Find where the given text appears and provide that cell's center as (x, y) coordinate. 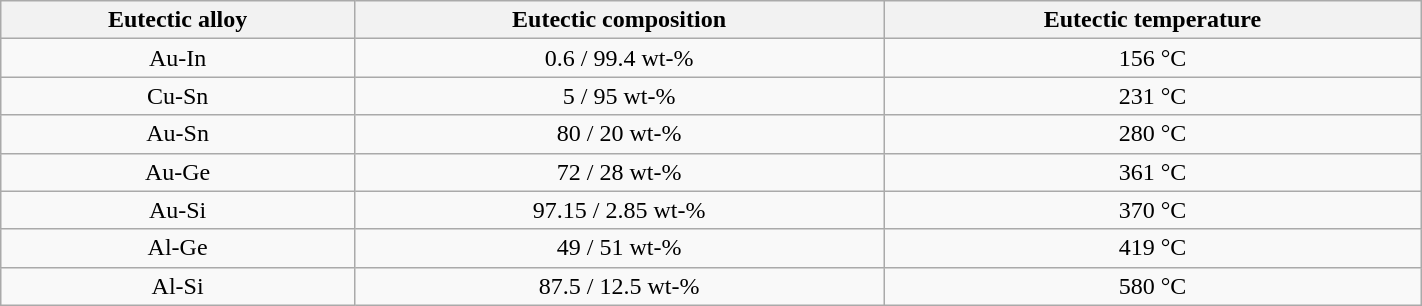
280 °C (1153, 134)
Au-Sn (178, 134)
0.6 / 99.4 wt-% (618, 58)
Al-Si (178, 286)
419 °C (1153, 248)
87.5 / 12.5 wt-% (618, 286)
Eutectic temperature (1153, 20)
231 °C (1153, 96)
Au-Ge (178, 172)
Eutectic composition (618, 20)
361 °C (1153, 172)
Eutectic alloy (178, 20)
Au-In (178, 58)
80 / 20 wt-% (618, 134)
97.15 / 2.85 wt-% (618, 210)
Cu-Sn (178, 96)
580 °C (1153, 286)
Au-Si (178, 210)
49 / 51 wt-% (618, 248)
156 °C (1153, 58)
5 / 95 wt-% (618, 96)
72 / 28 wt-% (618, 172)
Al-Ge (178, 248)
370 °C (1153, 210)
